Pinpoint the cell where the given text exists, returning its [X, Y] midpoint coordinate. 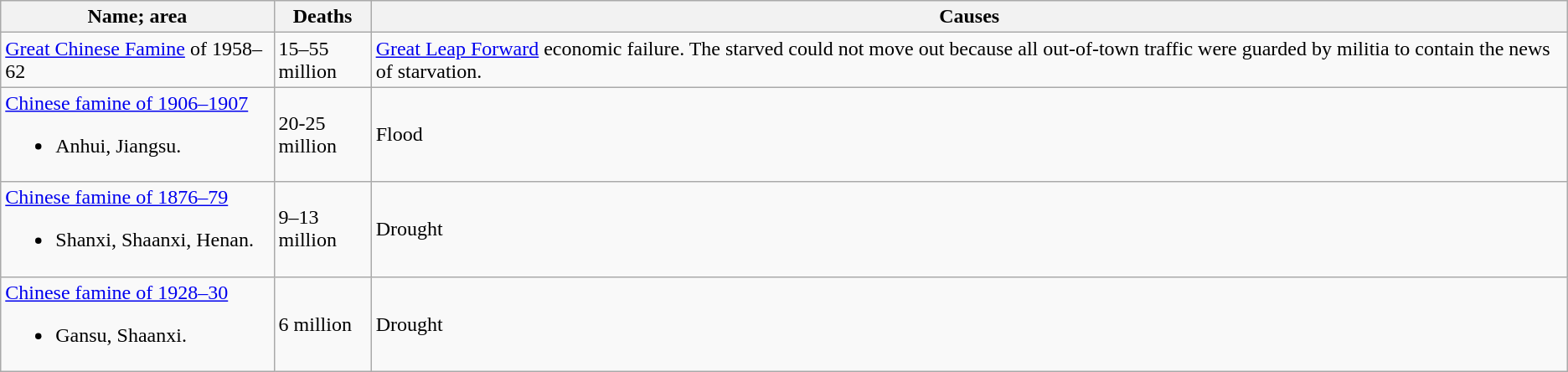
6 million [322, 323]
Causes [969, 17]
Flood [969, 134]
Chinese famine of 1876–79Shanxi, Shaanxi, Henan. [137, 230]
9–13 million [322, 230]
Great Chinese Famine of 1958–62 [137, 60]
20-25 million [322, 134]
Name; area [137, 17]
Chinese famine of 1928–30Gansu, Shaanxi. [137, 323]
Deaths [322, 17]
15–55 million [322, 60]
Chinese famine of 1906–1907Anhui, Jiangsu. [137, 134]
